Identify which cell holds the provided text, then report its (x, y) central coordinate. 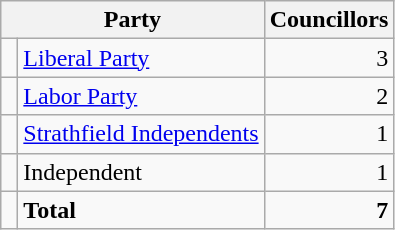
Labor Party (141, 96)
Councillors (329, 20)
Party (132, 20)
Independent (141, 172)
Total (141, 210)
Strathfield Independents (141, 134)
7 (329, 210)
Liberal Party (141, 58)
3 (329, 58)
2 (329, 96)
